Scan for the cell matching the given text and deliver its (x, y) coordinate at center. 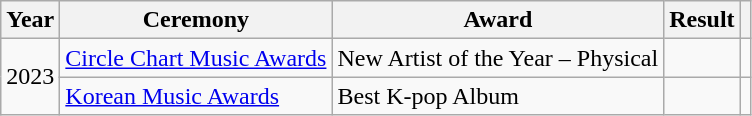
Korean Music Awards (196, 96)
Circle Chart Music Awards (196, 58)
Year (30, 20)
New Artist of the Year – Physical (498, 58)
Award (498, 20)
Result (702, 20)
Ceremony (196, 20)
Best K-pop Album (498, 96)
2023 (30, 77)
